Identify which cell holds the provided text, then report its [x, y] central coordinate. 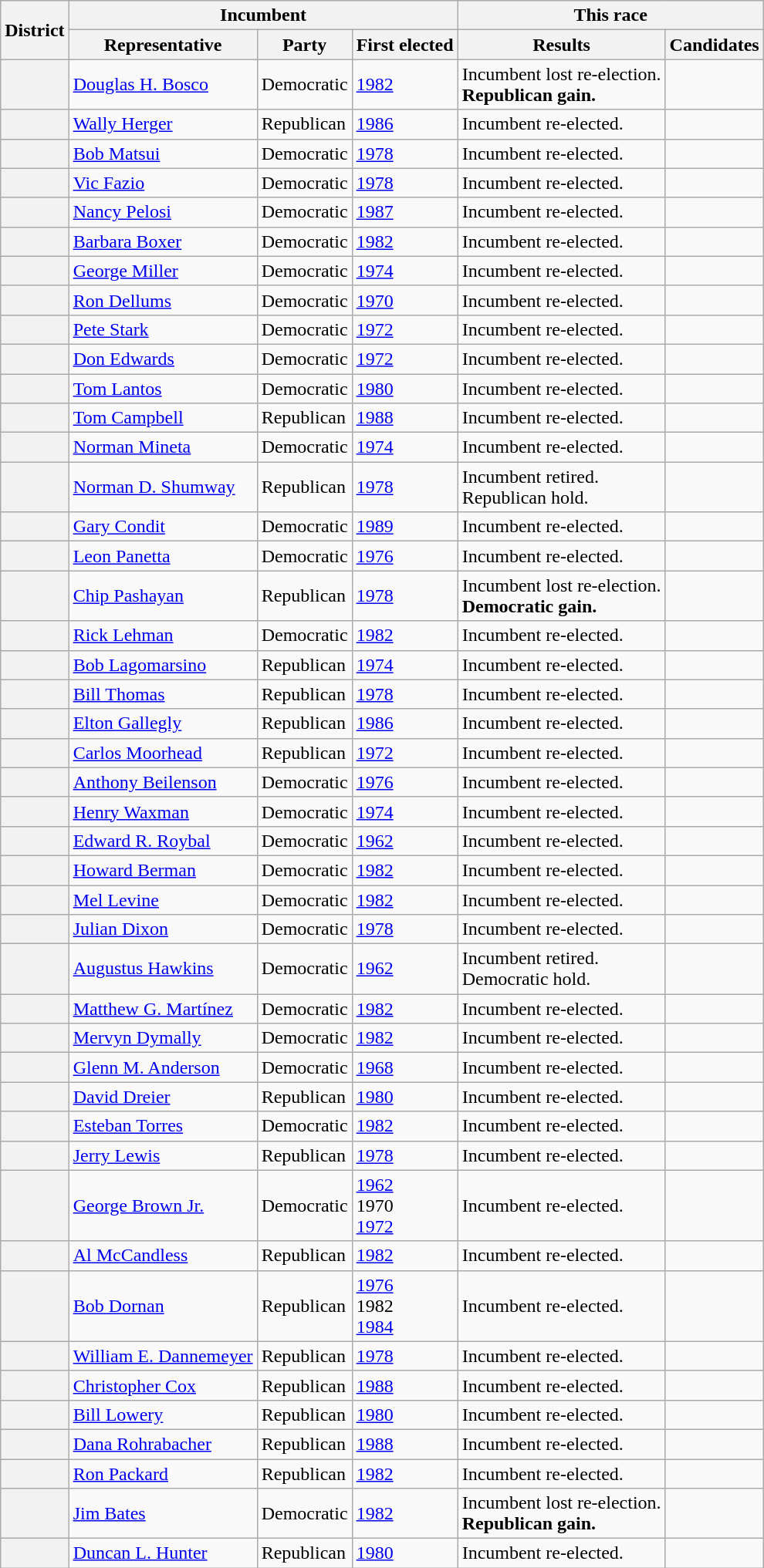
Henry Waxman [163, 811]
Jerry Lewis [163, 1155]
1989 [404, 527]
Augustus Hawkins [163, 969]
Barbara Boxer [163, 241]
19761982 1984 [404, 1306]
Douglas H. Bosco [163, 85]
Mel Levine [163, 900]
This race [610, 15]
1970 [404, 300]
Carlos Moorhead [163, 753]
Norman D. Shumway [163, 487]
1987 [404, 212]
Bob Lagomarsino [163, 665]
Incumbent retired.Republican hold. [562, 487]
Elton Gallegly [163, 723]
Bob Matsui [163, 153]
Duncan L. Hunter [163, 1553]
Howard Berman [163, 870]
Wally Herger [163, 124]
District [35, 30]
Edward R. Roybal [163, 841]
Ron Dellums [163, 300]
Anthony Beilenson [163, 782]
Party [304, 45]
Tom Lantos [163, 388]
19621970 1972 [404, 1206]
Mervyn Dymally [163, 1038]
Al McCandless [163, 1256]
William E. Dannemeyer [163, 1356]
Esteban Torres [163, 1126]
Matthew G. Martínez [163, 1009]
Gary Condit [163, 527]
1968 [404, 1067]
Julian Dixon [163, 929]
Vic Fazio [163, 183]
Pete Stark [163, 329]
Ron Packard [163, 1474]
Tom Campbell [163, 418]
Nancy Pelosi [163, 212]
Norman Mineta [163, 447]
Jim Bates [163, 1513]
Leon Panetta [163, 556]
Rick Lehman [163, 636]
First elected [404, 45]
Candidates [715, 45]
George Brown Jr. [163, 1206]
Glenn M. Anderson [163, 1067]
George Miller [163, 271]
Representative [163, 45]
Results [562, 45]
Christopher Cox [163, 1385]
Chip Pashayan [163, 595]
Incumbent retired.Democratic hold. [562, 969]
Bob Dornan [163, 1306]
Don Edwards [163, 359]
Incumbent lost re-election.Democratic gain. [562, 595]
David Dreier [163, 1097]
Bill Lowery [163, 1415]
Incumbent [263, 15]
Dana Rohrabacher [163, 1444]
Bill Thomas [163, 694]
